Find where the given text appears and provide that cell's center as [x, y] coordinate. 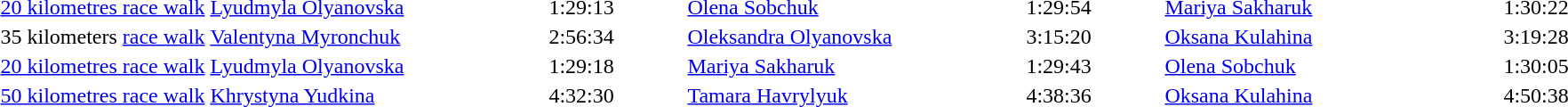
2:56:34 [615, 37]
1:29:43 [1093, 66]
3:15:20 [1093, 37]
Oleksandra Olyanovska [854, 37]
Mariya Sakharuk [854, 66]
Lyudmyla Olyanovska [377, 66]
Oksana Kulahina [1332, 37]
Valentyna Myronchuk [377, 37]
Olena Sobchuk [1332, 66]
1:29:18 [615, 66]
